Scan for the cell matching the given text and deliver its (X, Y) coordinate at center. 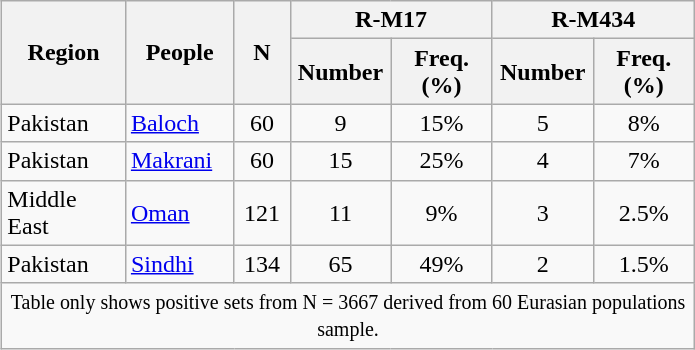
R-M434 (593, 20)
Sindhi (180, 264)
2.5% (644, 212)
Oman (180, 212)
15% (442, 123)
9% (442, 212)
9 (340, 123)
5 (542, 123)
15 (340, 161)
Baloch (180, 123)
2 (542, 264)
Table only shows positive sets from N = 3667 derived from 60 Eurasian populations sample. (348, 316)
4 (542, 161)
134 (262, 264)
People (180, 52)
3 (542, 212)
65 (340, 264)
1.5% (644, 264)
49% (442, 264)
Middle East (64, 212)
121 (262, 212)
7% (644, 161)
Region (64, 52)
8% (644, 123)
N (262, 52)
R-M17 (391, 20)
11 (340, 212)
25% (442, 161)
Makrani (180, 161)
